Find where the given text appears and provide that cell's center as (x, y) coordinate. 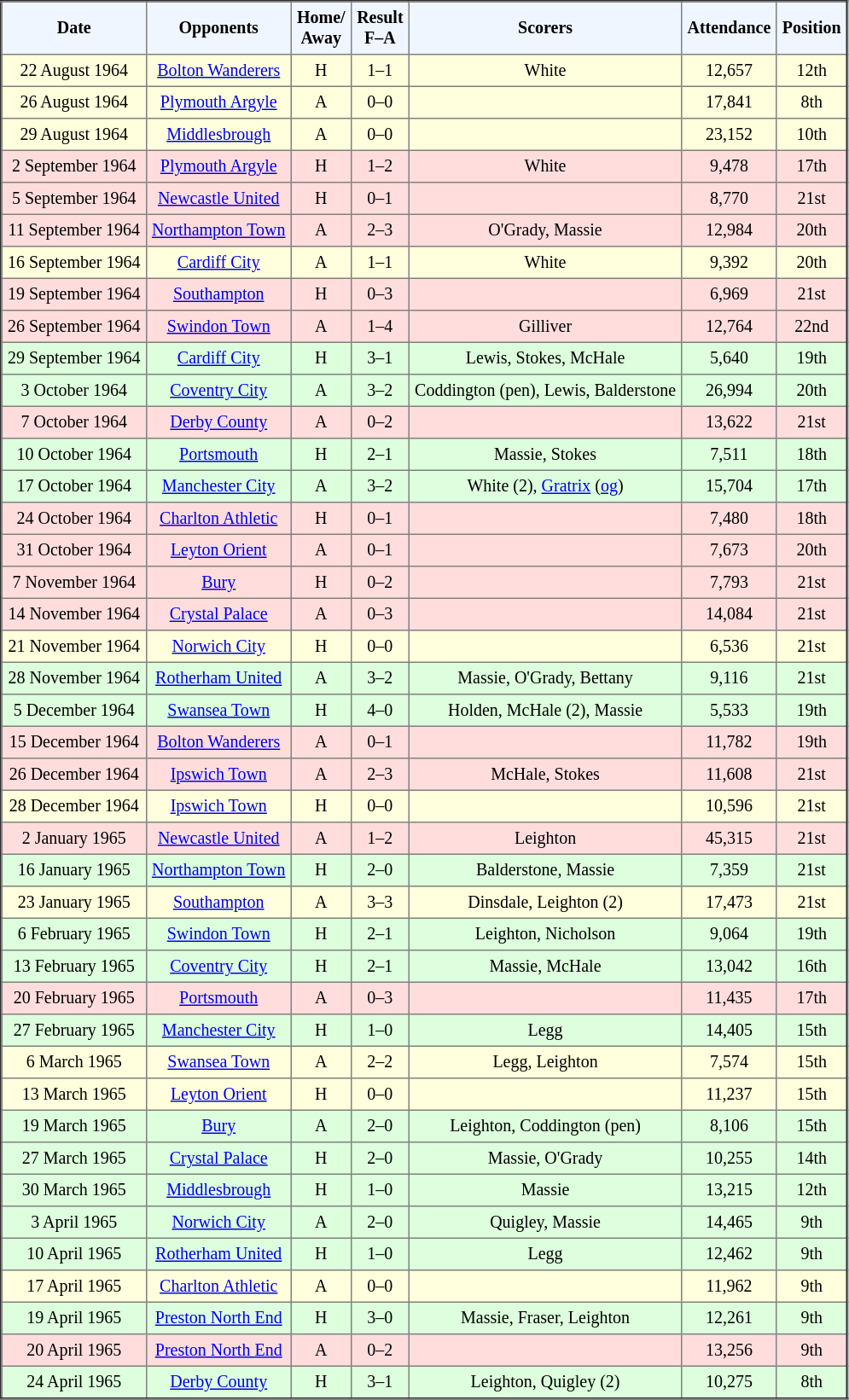
26 December 1964 (74, 775)
Massie, O'Grady (544, 1159)
5 December 1964 (74, 711)
3–3 (380, 903)
12,261 (729, 1318)
22nd (812, 327)
16 January 1965 (74, 870)
Date (74, 28)
17,473 (729, 903)
8,770 (729, 199)
Quigley, Massie (544, 1223)
3 October 1964 (74, 391)
5,533 (729, 711)
Lewis, Stokes, McHale (544, 358)
Massie, Fraser, Leighton (544, 1318)
11,237 (729, 1095)
Attendance (729, 28)
14,084 (729, 614)
17 April 1965 (74, 1287)
11,962 (729, 1287)
11 September 1964 (74, 230)
Coddington (pen), Lewis, Balderstone (544, 391)
9,064 (729, 934)
11,435 (729, 998)
29 August 1964 (74, 135)
14th (812, 1159)
7,480 (729, 519)
Position (812, 28)
Opponents (218, 28)
12,764 (729, 327)
13,256 (729, 1351)
29 September 1964 (74, 358)
11,608 (729, 775)
15,704 (729, 486)
26 September 1964 (74, 327)
14,465 (729, 1223)
13,215 (729, 1190)
23 January 1965 (74, 903)
14,405 (729, 1031)
10,275 (729, 1382)
3 April 1965 (74, 1223)
6,536 (729, 647)
5,640 (729, 358)
19 April 1965 (74, 1318)
15 December 1964 (74, 742)
3–0 (380, 1318)
19 March 1965 (74, 1126)
Leighton, Coddington (pen) (544, 1126)
Massie, McHale (544, 967)
19 September 1964 (74, 294)
12,657 (729, 71)
28 November 1964 (74, 678)
17,841 (729, 102)
26 August 1964 (74, 102)
28 December 1964 (74, 806)
12,462 (729, 1254)
30 March 1965 (74, 1190)
9,116 (729, 678)
Leighton, Quigley (2) (544, 1382)
16th (812, 967)
10 October 1964 (74, 455)
10 April 1965 (74, 1254)
11,782 (729, 742)
7,511 (729, 455)
12,984 (729, 230)
7 October 1964 (74, 422)
5 September 1964 (74, 199)
7,359 (729, 870)
ResultF–A (380, 28)
Leighton (544, 839)
2 January 1965 (74, 839)
Leighton, Nicholson (544, 934)
9,478 (729, 166)
22 August 1964 (74, 71)
26,994 (729, 391)
20 April 1965 (74, 1351)
13,042 (729, 967)
Legg, Leighton (544, 1062)
6 February 1965 (74, 934)
Scorers (544, 28)
7,673 (729, 550)
13 February 1965 (74, 967)
8,106 (729, 1126)
21 November 1964 (74, 647)
Massie (544, 1190)
Holden, McHale (2), Massie (544, 711)
7 November 1964 (74, 583)
24 April 1965 (74, 1382)
10,255 (729, 1159)
16 September 1964 (74, 263)
McHale, Stokes (544, 775)
7,793 (729, 583)
Balderstone, Massie (544, 870)
Massie, Stokes (544, 455)
2 September 1964 (74, 166)
Massie, O'Grady, Bettany (544, 678)
White (2), Gratrix (og) (544, 486)
24 October 1964 (74, 519)
45,315 (729, 839)
27 February 1965 (74, 1031)
13 March 1965 (74, 1095)
4–0 (380, 711)
6 March 1965 (74, 1062)
1–4 (380, 327)
Home/Away (321, 28)
Gilliver (544, 327)
6,969 (729, 294)
O'Grady, Massie (544, 230)
14 November 1964 (74, 614)
10,596 (729, 806)
17 October 1964 (74, 486)
9,392 (729, 263)
13,622 (729, 422)
31 October 1964 (74, 550)
23,152 (729, 135)
27 March 1965 (74, 1159)
7,574 (729, 1062)
20 February 1965 (74, 998)
Dinsdale, Leighton (2) (544, 903)
2–2 (380, 1062)
10th (812, 135)
